Locate the cell with the specified text and output its (X, Y) center coordinate. 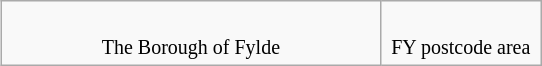
FY postcode area (460, 34)
The Borough of Fylde (192, 34)
